Determine the (x, y) coordinate at the center of the cell enclosing the given text.  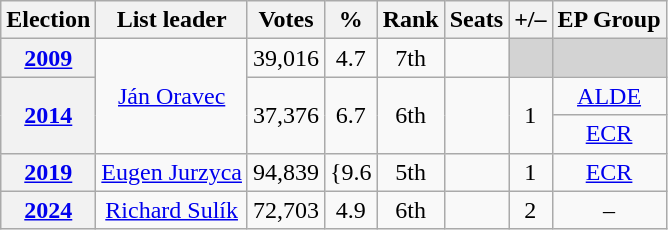
2 (530, 210)
5th (410, 172)
Ján Oravec (172, 96)
– (609, 210)
2019 (48, 172)
6.7 (352, 115)
37,376 (286, 115)
Seats (476, 20)
7th (410, 58)
2024 (48, 210)
{9.6 (352, 172)
94,839 (286, 172)
+/– (530, 20)
EP Group (609, 20)
4.9 (352, 210)
4.7 (352, 58)
Richard Sulík (172, 210)
Election (48, 20)
2009 (48, 58)
39,016 (286, 58)
List leader (172, 20)
Eugen Jurzyca (172, 172)
% (352, 20)
Rank (410, 20)
ALDE (609, 96)
Votes (286, 20)
2014 (48, 115)
72,703 (286, 210)
